Pinpoint the cell where the given text exists, returning its (x, y) midpoint coordinate. 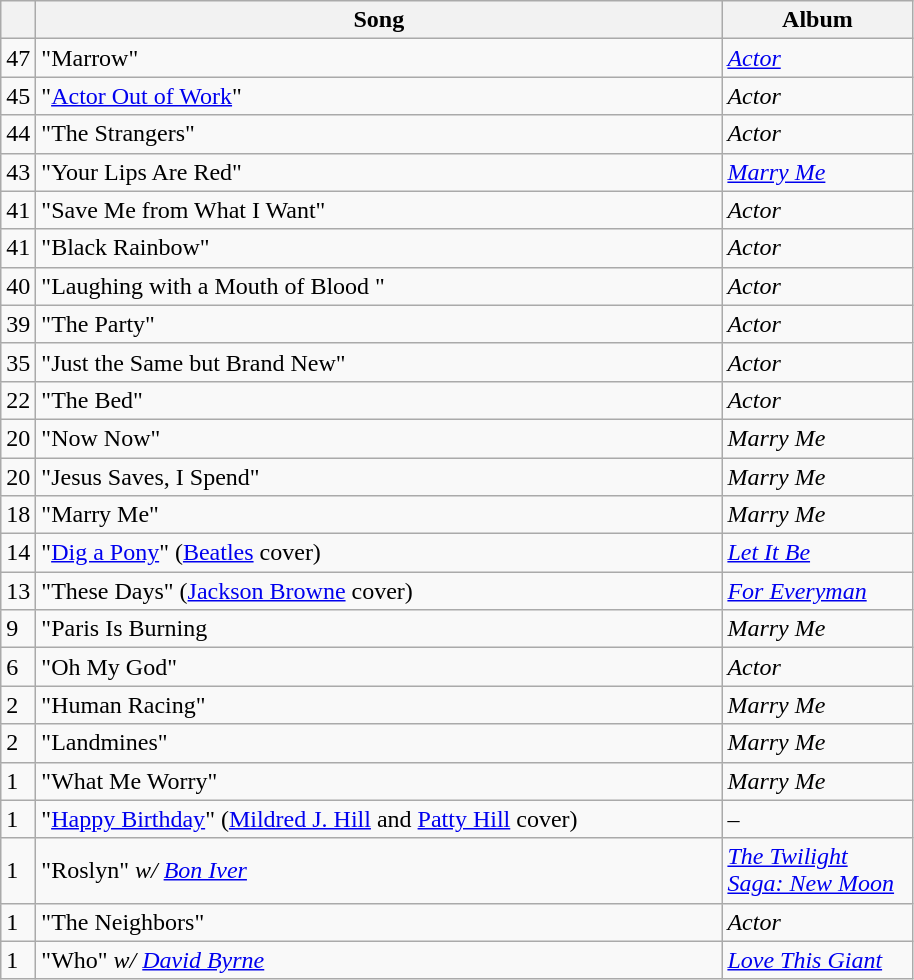
"The Neighbors" (379, 922)
"Landmines" (379, 743)
"The Bed" (379, 400)
The Twilight Saga: New Moon (818, 870)
Album (818, 20)
"What Me Worry" (379, 781)
"Marry Me" (379, 515)
13 (18, 591)
"Paris Is Burning (379, 629)
45 (18, 96)
"Oh My God" (379, 667)
"Roslyn" w/ Bon Iver (379, 870)
"The Strangers" (379, 134)
For Everyman (818, 591)
"The Party" (379, 324)
"Just the Same but Brand New" (379, 362)
"Save Me from What I Want" (379, 210)
"Happy Birthday" (Mildred J. Hill and Patty Hill cover) (379, 819)
"Human Racing" (379, 705)
– (818, 819)
Song (379, 20)
43 (18, 172)
6 (18, 667)
"Now Now" (379, 438)
35 (18, 362)
40 (18, 286)
"Who" w/ David Byrne (379, 960)
"These Days" (Jackson Browne cover) (379, 591)
47 (18, 58)
9 (18, 629)
"Black Rainbow" (379, 248)
22 (18, 400)
39 (18, 324)
"Laughing with a Mouth of Blood " (379, 286)
"Marrow" (379, 58)
"Jesus Saves, I Spend" (379, 477)
"Your Lips Are Red" (379, 172)
"Actor Out of Work" (379, 96)
18 (18, 515)
Love This Giant (818, 960)
44 (18, 134)
14 (18, 553)
Let It Be (818, 553)
"Dig a Pony" (Beatles cover) (379, 553)
